Scan for the cell matching the given text and deliver its [x, y] coordinate at center. 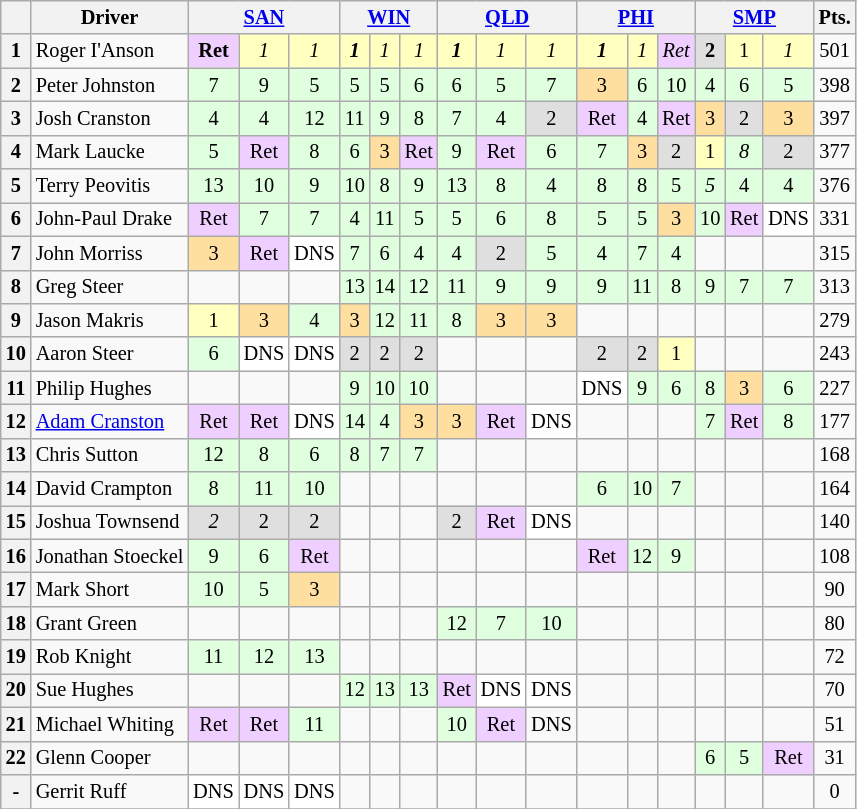
177 [835, 421]
David Crampton [110, 489]
21 [16, 724]
John-Paul Drake [110, 219]
Gerrit Ruff [110, 791]
72 [835, 657]
Michael Whiting [110, 724]
80 [835, 623]
398 [835, 85]
SMP [754, 17]
Joshua Townsend [110, 522]
22 [16, 758]
QLD [508, 17]
Mark Short [110, 589]
376 [835, 186]
Rob Knight [110, 657]
108 [835, 556]
243 [835, 354]
20 [16, 690]
331 [835, 219]
18 [16, 623]
168 [835, 455]
51 [835, 724]
Driver [110, 17]
Josh Cranston [110, 118]
Peter Johnston [110, 85]
SAN [264, 17]
90 [835, 589]
Jonathan Stoeckel [110, 556]
Terry Peovitis [110, 186]
Mark Laucke [110, 152]
Jason Makris [110, 320]
Adam Cranston [110, 421]
- [16, 791]
John Morriss [110, 253]
0 [835, 791]
Grant Green [110, 623]
Aaron Steer [110, 354]
70 [835, 690]
WIN [389, 17]
19 [16, 657]
501 [835, 51]
Pts. [835, 17]
Roger I'Anson [110, 51]
Greg Steer [110, 287]
31 [835, 758]
227 [835, 388]
279 [835, 320]
16 [16, 556]
313 [835, 287]
Philip Hughes [110, 388]
Glenn Cooper [110, 758]
Sue Hughes [110, 690]
397 [835, 118]
17 [16, 589]
PHI [636, 17]
315 [835, 253]
140 [835, 522]
164 [835, 489]
Chris Sutton [110, 455]
377 [835, 152]
15 [16, 522]
